Detect which cell encompasses the target text, then output its [x, y] center coordinate. 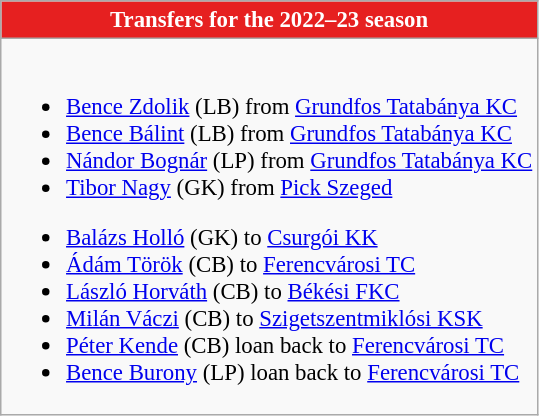
Transfers for the 2022–23 season [270, 20]
